Find where the given text appears and provide that cell's center as (x, y) coordinate. 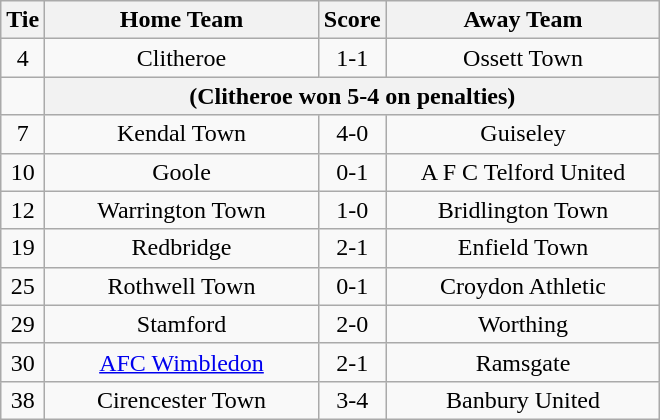
3-4 (352, 400)
12 (23, 210)
Home Team (182, 20)
Bridlington Town (523, 210)
A F C Telford United (523, 172)
1-0 (352, 210)
Kendal Town (182, 134)
Tie (23, 20)
Banbury United (523, 400)
Warrington Town (182, 210)
Ramsgate (523, 362)
Enfield Town (523, 248)
AFC Wimbledon (182, 362)
Goole (182, 172)
(Clitheroe won 5-4 on penalties) (352, 96)
2-0 (352, 324)
Worthing (523, 324)
4 (23, 58)
Stamford (182, 324)
Away Team (523, 20)
10 (23, 172)
Clitheroe (182, 58)
30 (23, 362)
Guiseley (523, 134)
Rothwell Town (182, 286)
Score (352, 20)
29 (23, 324)
Redbridge (182, 248)
Cirencester Town (182, 400)
1-1 (352, 58)
Croydon Athletic (523, 286)
19 (23, 248)
38 (23, 400)
25 (23, 286)
Ossett Town (523, 58)
4-0 (352, 134)
7 (23, 134)
